Locate the cell with the specified text and output its [X, Y] center coordinate. 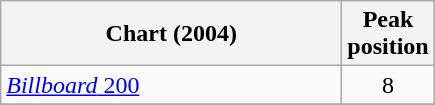
8 [388, 85]
Chart (2004) [172, 34]
Billboard 200 [172, 85]
Peakposition [388, 34]
